Pinpoint the cell where the given text exists, returning its [x, y] midpoint coordinate. 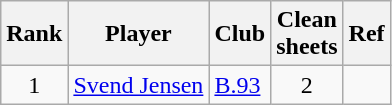
Player [138, 34]
B.93 [240, 85]
Ref [366, 34]
Rank [34, 34]
Svend Jensen [138, 85]
Club [240, 34]
1 [34, 85]
2 [307, 85]
Cleansheets [307, 34]
